Scan for the cell matching the given text and deliver its [x, y] coordinate at center. 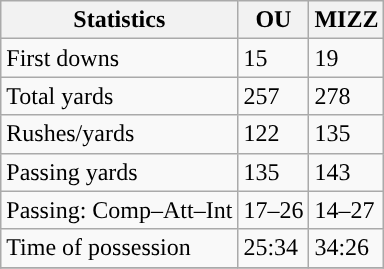
25:34 [274, 248]
143 [346, 172]
Passing: Comp–Att–Int [120, 210]
First downs [120, 58]
34:26 [346, 248]
14–27 [346, 210]
OU [274, 20]
Passing yards [120, 172]
257 [274, 96]
Statistics [120, 20]
MIZZ [346, 20]
Total yards [120, 96]
Rushes/yards [120, 134]
Time of possession [120, 248]
278 [346, 96]
19 [346, 58]
15 [274, 58]
17–26 [274, 210]
122 [274, 134]
